Capture the cell that displays the provided text and extract its (x, y) central coordinate. 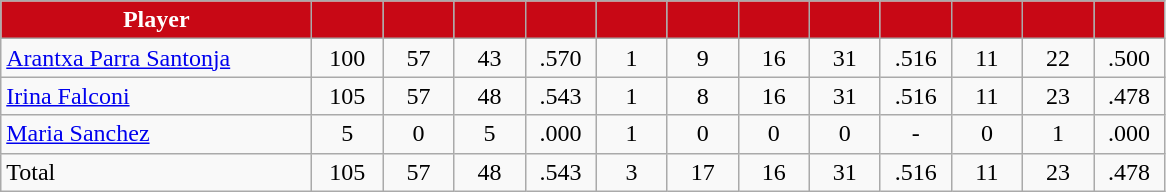
Total (156, 172)
43 (490, 58)
Maria Sanchez (156, 134)
100 (348, 58)
9 (702, 58)
Irina Falconi (156, 96)
.570 (560, 58)
Player (156, 20)
3 (632, 172)
17 (702, 172)
22 (1058, 58)
8 (702, 96)
- (916, 134)
Arantxa Parra Santonja (156, 58)
.500 (1130, 58)
